Return [x, y] of the center of cell containing provided text 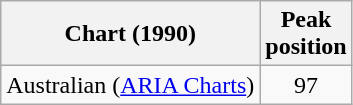
Peakposition [306, 34]
97 [306, 85]
Australian (ARIA Charts) [130, 85]
Chart (1990) [130, 34]
